From the cell containing the given text, extract its center point as (X, Y) coordinate. 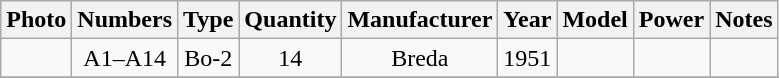
Manufacturer (420, 20)
Photo (36, 20)
Breda (420, 58)
Numbers (125, 20)
Model (595, 20)
Power (671, 20)
Type (208, 20)
Quantity (290, 20)
1951 (528, 58)
14 (290, 58)
Bo-2 (208, 58)
Year (528, 20)
A1–A14 (125, 58)
Notes (744, 20)
